Find where the given text appears and provide that cell's center as [x, y] coordinate. 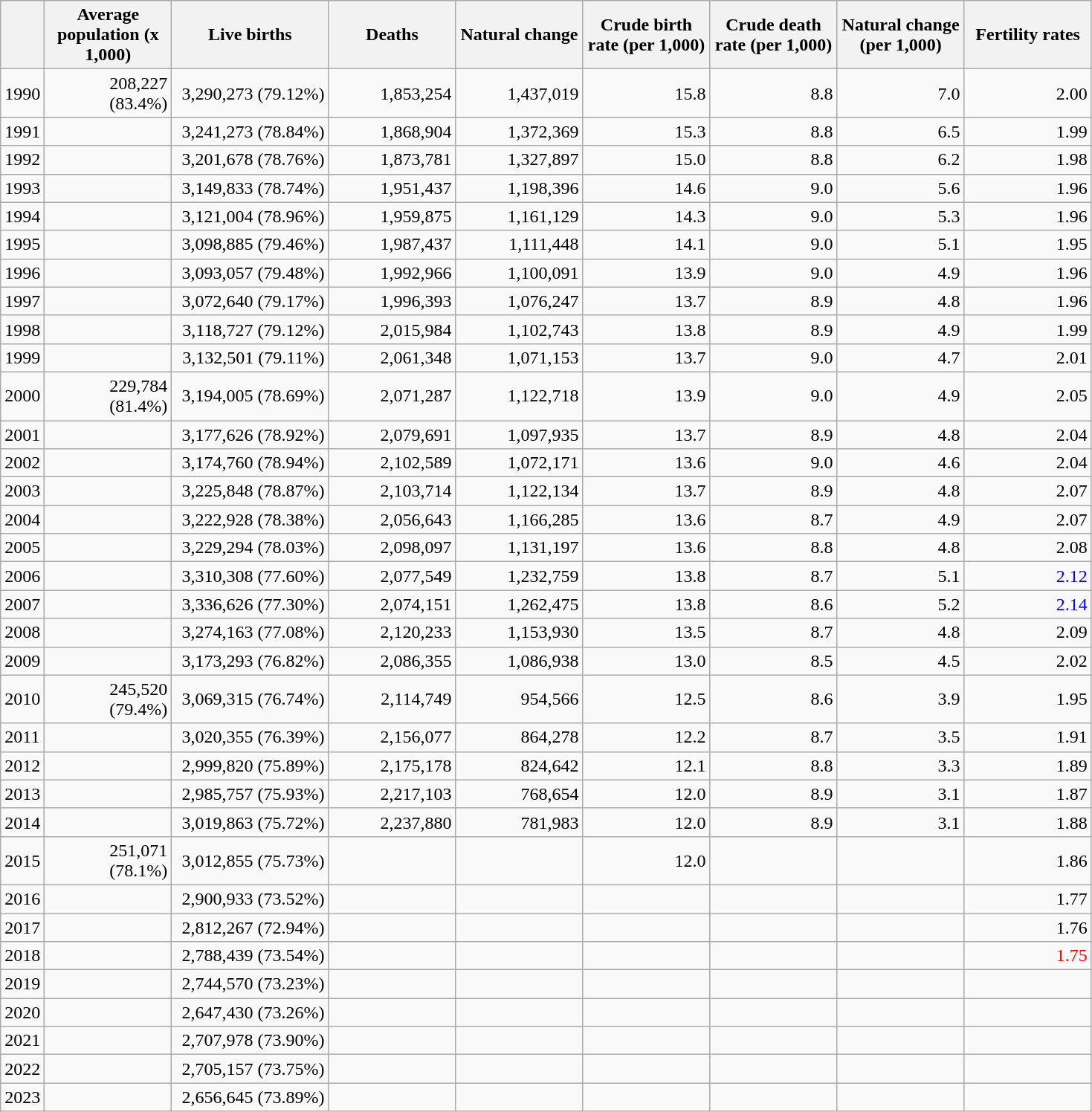
2,056,643 [392, 520]
1996 [22, 273]
3,093,057 (79.48%) [250, 273]
2006 [22, 576]
1,372,369 [519, 132]
4.7 [901, 358]
2022 [22, 1069]
3,241,273 (78.84%) [250, 132]
1,076,247 [519, 301]
Natural change [519, 35]
1,868,904 [392, 132]
1,873,781 [392, 160]
1,437,019 [519, 94]
2,217,103 [392, 794]
1,951,437 [392, 188]
15.3 [647, 132]
2017 [22, 927]
5.2 [901, 604]
1,198,396 [519, 188]
2011 [22, 737]
2,102,589 [392, 463]
2000 [22, 395]
2007 [22, 604]
1,072,171 [519, 463]
2.00 [1027, 94]
1994 [22, 216]
2001 [22, 435]
2,077,549 [392, 576]
2.09 [1027, 633]
781,983 [519, 822]
1.89 [1027, 766]
2019 [22, 984]
2,707,978 (73.90%) [250, 1041]
Live births [250, 35]
1,262,475 [519, 604]
3.9 [901, 699]
1,166,285 [519, 520]
3,012,855 (75.73%) [250, 861]
6.5 [901, 132]
2,086,355 [392, 661]
1,102,743 [519, 329]
1992 [22, 160]
3,132,501 (79.11%) [250, 358]
1,153,930 [519, 633]
1,992,966 [392, 273]
3,310,308 (77.60%) [250, 576]
3,222,928 (78.38%) [250, 520]
3,072,640 (79.17%) [250, 301]
2,074,151 [392, 604]
3,121,004 (78.96%) [250, 216]
245,520 (79.4%) [109, 699]
251,071 (78.1%) [109, 861]
15.0 [647, 160]
2,071,287 [392, 395]
2,744,570 (73.23%) [250, 984]
Natural change (per 1,000) [901, 35]
4.5 [901, 661]
1,996,393 [392, 301]
2,114,749 [392, 699]
3,194,005 (78.69%) [250, 395]
2,237,880 [392, 822]
Average population (x 1,000) [109, 35]
1.75 [1027, 956]
2010 [22, 699]
1,327,897 [519, 160]
3,177,626 (78.92%) [250, 435]
3,174,760 (78.94%) [250, 463]
2,900,933 (73.52%) [250, 899]
3,020,355 (76.39%) [250, 737]
3,290,273 (79.12%) [250, 94]
3,225,848 (78.87%) [250, 491]
1.91 [1027, 737]
Crude birth rate (per 1,000) [647, 35]
3,118,727 (79.12%) [250, 329]
1.87 [1027, 794]
2.14 [1027, 604]
13.5 [647, 633]
2002 [22, 463]
2,705,157 (73.75%) [250, 1069]
3,069,315 (76.74%) [250, 699]
2012 [22, 766]
13.0 [647, 661]
2,015,984 [392, 329]
1.86 [1027, 861]
768,654 [519, 794]
3,019,863 (75.72%) [250, 822]
2,061,348 [392, 358]
1,987,437 [392, 245]
2,656,645 (73.89%) [250, 1097]
1.77 [1027, 899]
3,149,833 (78.74%) [250, 188]
1,853,254 [392, 94]
12.2 [647, 737]
2005 [22, 548]
2,999,820 (75.89%) [250, 766]
6.2 [901, 160]
15.8 [647, 94]
2,647,430 (73.26%) [250, 1012]
8.5 [773, 661]
1,071,153 [519, 358]
2.05 [1027, 395]
1999 [22, 358]
1995 [22, 245]
1,097,935 [519, 435]
1997 [22, 301]
229,784 (81.4%) [109, 395]
824,642 [519, 766]
1.76 [1027, 927]
864,278 [519, 737]
1990 [22, 94]
3,173,293 (76.82%) [250, 661]
2014 [22, 822]
1.98 [1027, 160]
1,959,875 [392, 216]
3,229,294 (78.03%) [250, 548]
2,079,691 [392, 435]
2016 [22, 899]
208,227 (83.4%) [109, 94]
Fertility rates [1027, 35]
3,274,163 (77.08%) [250, 633]
1998 [22, 329]
2013 [22, 794]
2003 [22, 491]
1,122,134 [519, 491]
1,161,129 [519, 216]
14.1 [647, 245]
7.0 [901, 94]
2004 [22, 520]
3,336,626 (77.30%) [250, 604]
2,120,233 [392, 633]
1,122,718 [519, 395]
1.88 [1027, 822]
3.5 [901, 737]
2023 [22, 1097]
5.6 [901, 188]
12.5 [647, 699]
2.01 [1027, 358]
2021 [22, 1041]
2,156,077 [392, 737]
1993 [22, 188]
3,098,885 (79.46%) [250, 245]
2015 [22, 861]
2020 [22, 1012]
2,985,757 (75.93%) [250, 794]
Deaths [392, 35]
2,788,439 (73.54%) [250, 956]
3.3 [901, 766]
5.3 [901, 216]
1,232,759 [519, 576]
1,111,448 [519, 245]
2.02 [1027, 661]
14.3 [647, 216]
12.1 [647, 766]
1,100,091 [519, 273]
2,103,714 [392, 491]
14.6 [647, 188]
2.12 [1027, 576]
2,098,097 [392, 548]
2,175,178 [392, 766]
954,566 [519, 699]
2009 [22, 661]
3,201,678 (78.76%) [250, 160]
2018 [22, 956]
2.08 [1027, 548]
1,086,938 [519, 661]
Crude death rate (per 1,000) [773, 35]
1991 [22, 132]
2,812,267 (72.94%) [250, 927]
1,131,197 [519, 548]
2008 [22, 633]
4.6 [901, 463]
